Extract the [X, Y] coordinate from the center of the cell holding the provided text.  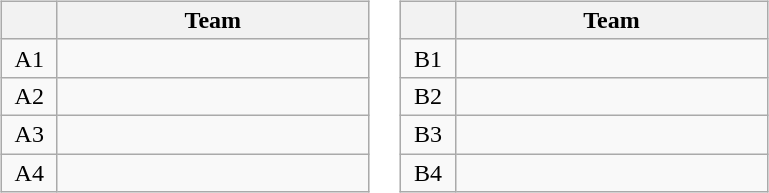
A4 [29, 173]
B4 [428, 173]
A1 [29, 58]
A2 [29, 96]
B3 [428, 134]
B2 [428, 96]
A3 [29, 134]
B1 [428, 58]
